Locate the cell with the specified text and output its [X, Y] center coordinate. 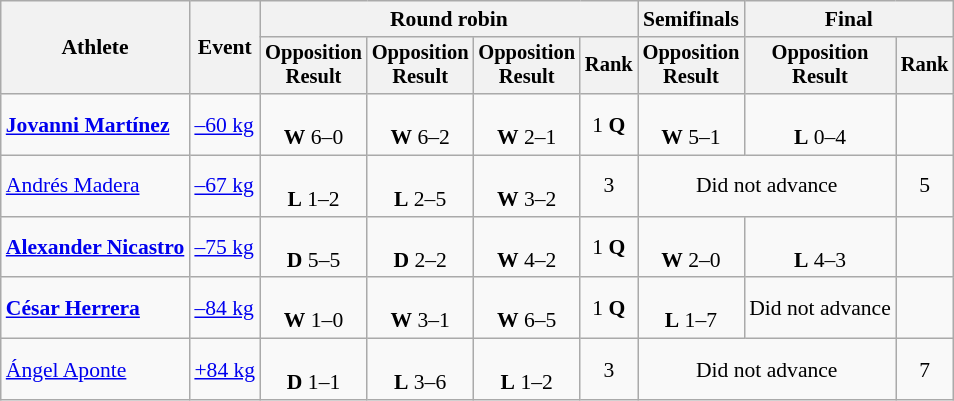
L 4–3 [820, 248]
Round robin [448, 19]
–75 kg [224, 248]
7 [925, 370]
D 1–1 [314, 370]
W 6–0 [314, 124]
D 5–5 [314, 248]
Final [848, 19]
W 5–1 [692, 124]
W 1–0 [314, 308]
W 3–2 [526, 186]
+84 kg [224, 370]
W 3–1 [420, 308]
D 2–2 [420, 248]
5 [925, 186]
W 6–2 [420, 124]
L 2–5 [420, 186]
W 2–1 [526, 124]
Jovanni Martínez [96, 124]
–60 kg [224, 124]
Alexander Nicastro [96, 248]
L 3–6 [420, 370]
Event [224, 48]
Athlete [96, 48]
Semifinals [692, 19]
W 2–0 [692, 248]
W 6–5 [526, 308]
César Herrera [96, 308]
–67 kg [224, 186]
Ángel Aponte [96, 370]
L 1–7 [692, 308]
–84 kg [224, 308]
L 0–4 [820, 124]
W 4–2 [526, 248]
Andrés Madera [96, 186]
